Provide the (X, Y) coordinate of the cell's center where the given text is located.  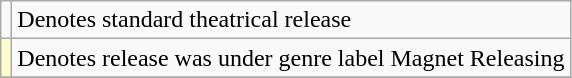
Denotes release was under genre label Magnet Releasing (291, 58)
Denotes standard theatrical release (291, 20)
